From the cell containing the given text, extract its center point as (X, Y) coordinate. 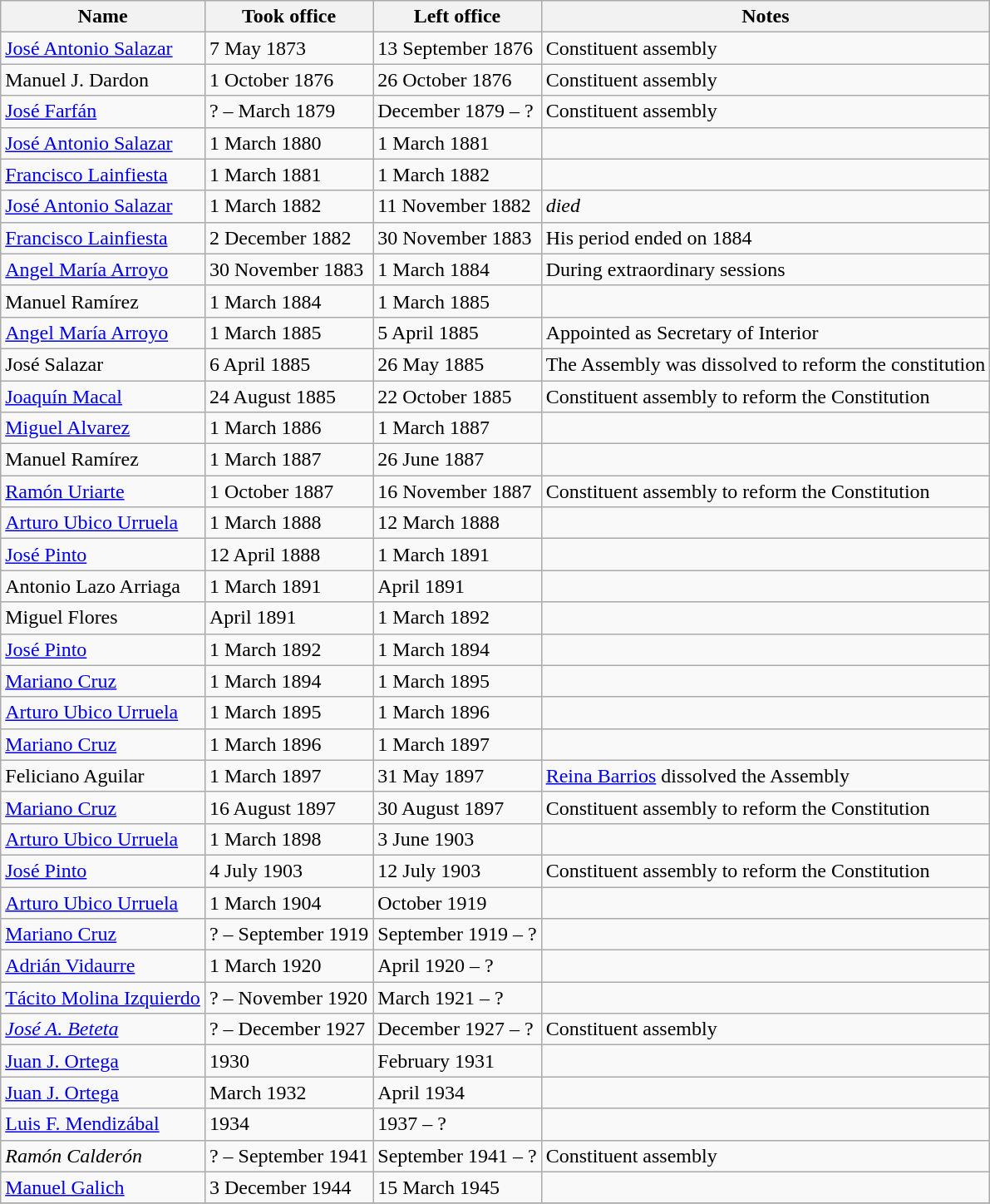
Appointed as Secretary of Interior (766, 333)
31 May 1897 (457, 776)
15 March 1945 (457, 1187)
12 July 1903 (457, 871)
26 June 1887 (457, 460)
Took office (288, 17)
30 August 1897 (457, 807)
Antonio Lazo Arriaga (103, 586)
April 1920 – ? (457, 966)
During extraordinary sessions (766, 269)
José Salazar (103, 364)
1 March 1904 (288, 902)
16 November 1887 (457, 491)
26 October 1876 (457, 80)
16 August 1897 (288, 807)
December 1927 – ? (457, 1029)
October 1919 (457, 902)
22 October 1885 (457, 397)
1930 (288, 1061)
? – November 1920 (288, 998)
March 1921 – ? (457, 998)
Adrián Vidaurre (103, 966)
? – September 1941 (288, 1156)
12 April 1888 (288, 555)
Miguel Alvarez (103, 428)
1 October 1876 (288, 80)
1937 – ? (457, 1124)
Miguel Flores (103, 618)
1 March 1888 (288, 523)
1934 (288, 1124)
December 1879 – ? (457, 111)
Luis F. Mendizábal (103, 1124)
2 December 1882 (288, 238)
? – September 1919 (288, 935)
February 1931 (457, 1061)
September 1919 – ? (457, 935)
José A. Beteta (103, 1029)
3 December 1944 (288, 1187)
6 April 1885 (288, 364)
died (766, 206)
Feliciano Aguilar (103, 776)
Ramón Uriarte (103, 491)
Joaquín Macal (103, 397)
5 April 1885 (457, 333)
1 March 1886 (288, 428)
3 June 1903 (457, 839)
7 May 1873 (288, 48)
His period ended on 1884 (766, 238)
13 September 1876 (457, 48)
March 1932 (288, 1093)
? – March 1879 (288, 111)
1 October 1887 (288, 491)
Ramón Calderón (103, 1156)
26 May 1885 (457, 364)
Tácito Molina Izquierdo (103, 998)
Name (103, 17)
The Assembly was dissolved to reform the constitution (766, 364)
Left office (457, 17)
1 March 1898 (288, 839)
1 March 1880 (288, 143)
4 July 1903 (288, 871)
1 March 1920 (288, 966)
Reina Barrios dissolved the Assembly (766, 776)
11 November 1882 (457, 206)
24 August 1885 (288, 397)
José Farfán (103, 111)
September 1941 – ? (457, 1156)
Notes (766, 17)
April 1934 (457, 1093)
Manuel J. Dardon (103, 80)
Manuel Galich (103, 1187)
? – December 1927 (288, 1029)
12 March 1888 (457, 523)
